Extract the [X, Y] coordinate from the center of the cell holding the provided text.  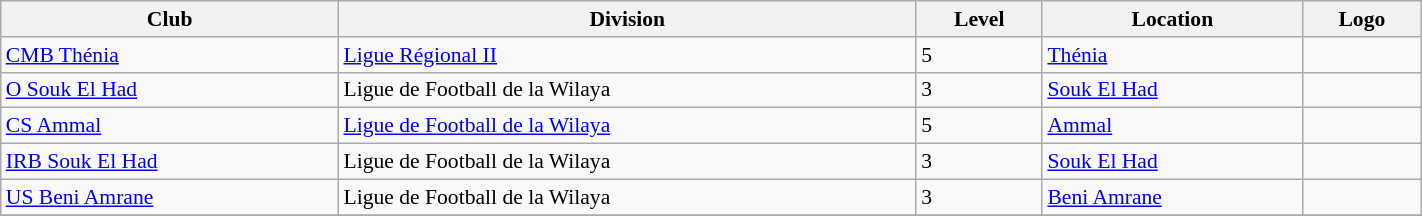
Level [979, 19]
Ligue Régional II [627, 55]
CS Ammal [170, 126]
Thénia [1172, 55]
Location [1172, 19]
Beni Amrane [1172, 197]
CMB Thénia [170, 55]
Club [170, 19]
US Beni Amrane [170, 197]
Ammal [1172, 126]
Division [627, 19]
IRB Souk El Had [170, 162]
O Souk El Had [170, 90]
Logo [1362, 19]
